Return (x, y) of the center of cell containing provided text 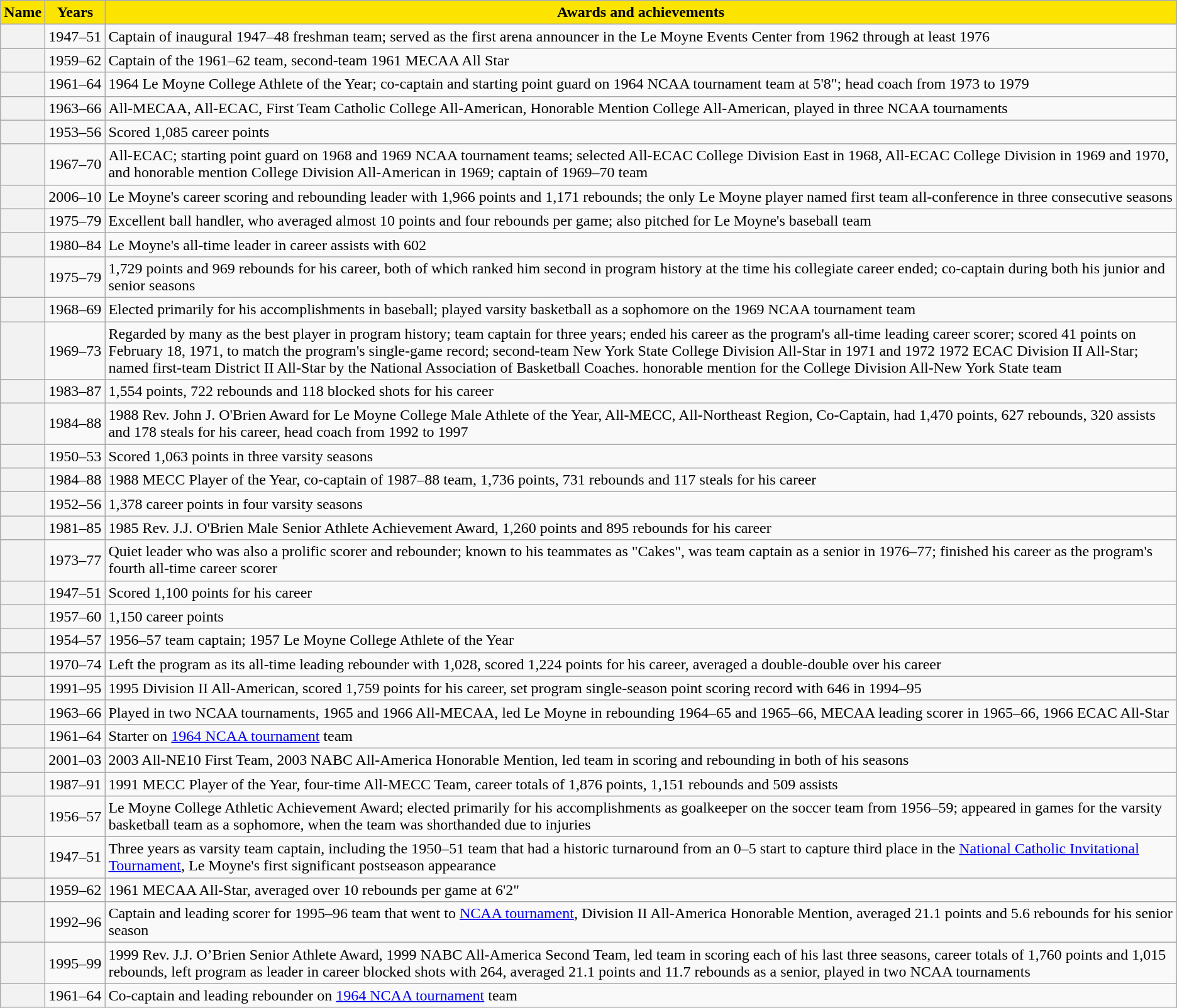
Scored 1,100 points for his career (641, 593)
Elected primarily for his accomplishments in baseball; played varsity basketball as a sophomore on the 1969 NCAA tournament team (641, 309)
Scored 1,085 career points (641, 132)
1981–85 (75, 528)
Scored 1,063 points in three varsity seasons (641, 456)
1952–56 (75, 504)
Co-captain and leading rebounder on 1964 NCAA tournament team (641, 995)
1992–96 (75, 923)
1991 MECC Player of the Year, four-time All-MECC Team, career totals of 1,876 points, 1,151 rebounds and 509 assists (641, 784)
1956–57 (75, 817)
1950–53 (75, 456)
2003 All-NE10 First Team, 2003 NABC All-America Honorable Mention, led team in scoring and rebounding in both of his seasons (641, 760)
1980–84 (75, 244)
2006–10 (75, 197)
1,554 points, 722 rebounds and 118 blocked shots for his career (641, 392)
2001–03 (75, 760)
Captain of inaugural 1947–48 freshman team; served as the first arena announcer in the Le Moyne Events Center from 1962 through at least 1976 (641, 36)
1969–73 (75, 351)
1991–95 (75, 688)
1957–60 (75, 616)
Name (23, 13)
Excellent ball handler, who averaged almost 10 points and four rebounds per game; also pitched for Le Moyne's baseball team (641, 221)
Captain of the 1961–62 team, second-team 1961 MECAA All Star (641, 60)
1953–56 (75, 132)
1970–74 (75, 664)
1985 Rev. J.J. O'Brien Male Senior Athlete Achievement Award, 1,260 points and 895 rebounds for his career (641, 528)
All-MECAA, All-ECAC, First Team Catholic College All-American, Honorable Mention College All-American, played in three NCAA tournaments (641, 108)
Left the program as its all-time leading rebounder with 1,028, scored 1,224 points for his career, averaged a double-double over his career (641, 664)
1987–91 (75, 784)
1954–57 (75, 640)
1,150 career points (641, 616)
1983–87 (75, 392)
1995 Division II All-American, scored 1,759 points for his career, set program single-season point scoring record with 646 in 1994–95 (641, 688)
1995–99 (75, 963)
Awards and achievements (641, 13)
Starter on 1964 NCAA tournament team (641, 736)
1964 Le Moyne College Athlete of the Year; co-captain and starting point guard on 1964 NCAA tournament team at 5'8"; head coach from 1973 to 1979 (641, 84)
1,378 career points in four varsity seasons (641, 504)
1961 MECAA All-Star, averaged over 10 rebounds per game at 6'2" (641, 890)
1973–77 (75, 561)
Le Moyne's all-time leader in career assists with 602 (641, 244)
1968–69 (75, 309)
1967–70 (75, 165)
1988 MECC Player of the Year, co-captain of 1987–88 team, 1,736 points, 731 rebounds and 117 steals for his career (641, 480)
Years (75, 13)
1956–57 team captain; 1957 Le Moyne College Athlete of the Year (641, 640)
